Output the [x, y] coordinate of the center of the cell containing the given text.  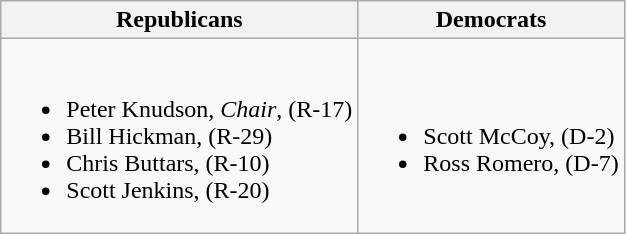
Peter Knudson, Chair, (R-17)Bill Hickman, (R-29)Chris Buttars, (R-10)Scott Jenkins, (R-20) [180, 136]
Democrats [491, 20]
Scott McCoy, (D-2)Ross Romero, (D-7) [491, 136]
Republicans [180, 20]
